For the text-containing cell, return its midpoint in [X, Y] coordinate format. 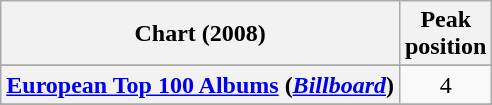
Peakposition [445, 34]
Chart (2008) [200, 34]
European Top 100 Albums (Billboard) [200, 85]
4 [445, 85]
